Provide the [x, y] coordinate of the cell's center where the given text is located.  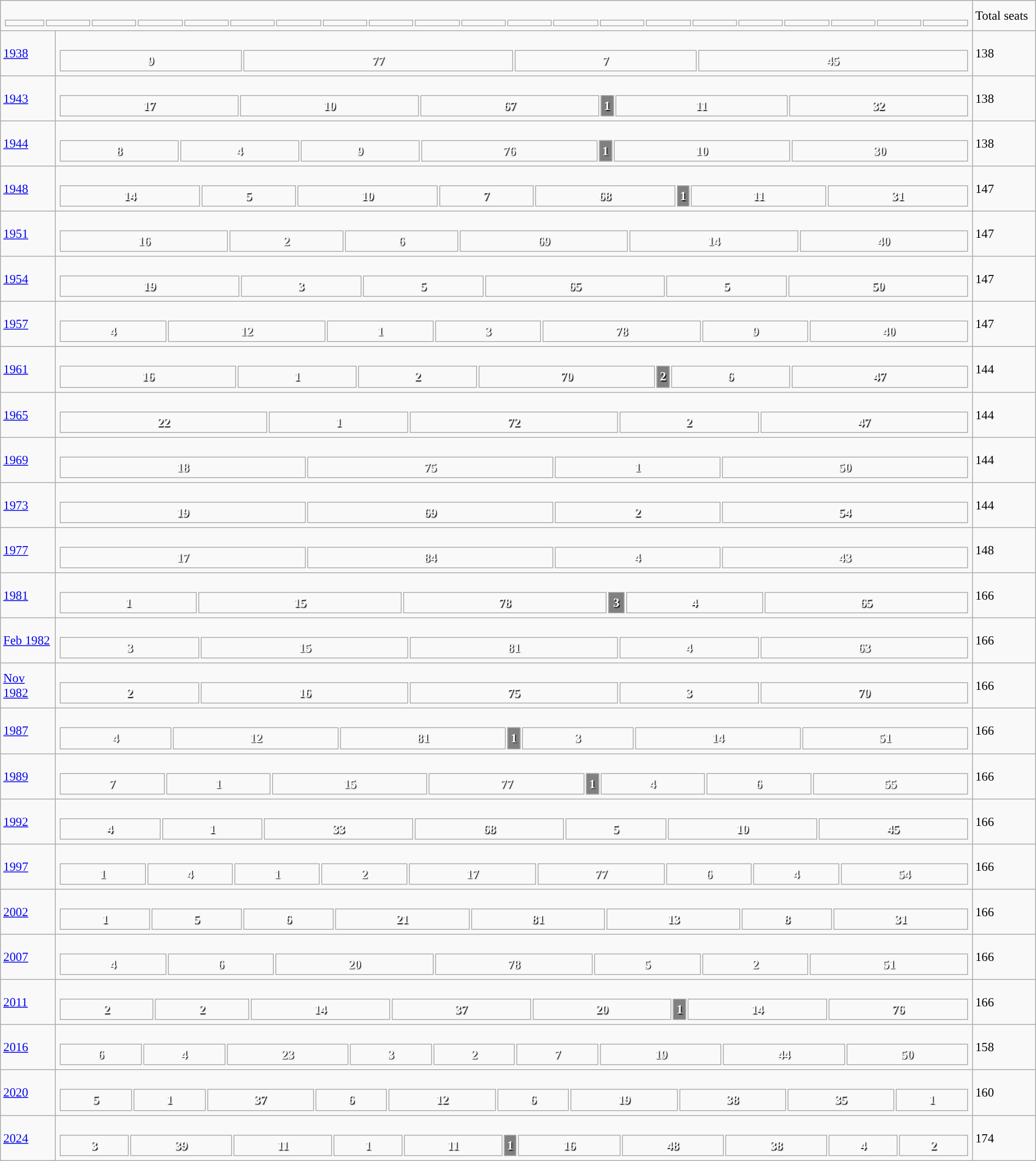
1951 [28, 234]
148 [1004, 550]
Feb 1982 [28, 641]
1987 [28, 731]
1957 [28, 325]
32 [879, 106]
2 2 14 37 20 1 14 76 [514, 1002]
2024 [28, 1138]
1961 [28, 370]
35 [840, 1100]
4 6 20 78 5 2 51 [514, 957]
1 15 78 3 4 65 [514, 596]
2007 [28, 957]
23 [287, 1055]
5 1 37 6 12 6 19 38 35 1 [514, 1093]
1973 [28, 505]
67 [510, 106]
158 [1004, 1047]
3 39 11 1 11 1 16 48 38 4 2 [514, 1138]
19 3 5 65 5 50 [514, 279]
63 [864, 648]
39 [181, 1146]
17 84 4 43 [514, 550]
4 12 81 1 3 14 51 [514, 731]
48 [673, 1146]
1965 [28, 414]
22 [164, 422]
6 4 23 3 2 7 19 44 50 [514, 1047]
84 [431, 558]
55 [890, 784]
1948 [28, 189]
2002 [28, 912]
19 69 2 54 [514, 505]
2016 [28, 1047]
2020 [28, 1093]
1 5 6 21 81 13 8 31 [514, 912]
160 [1004, 1093]
18 75 1 50 [514, 460]
1954 [28, 279]
1992 [28, 821]
9 77 7 45 [514, 54]
1944 [28, 143]
2011 [28, 1002]
Nov 1982 [28, 685]
22 1 72 2 47 [514, 414]
Total seats [1004, 15]
72 [514, 422]
18 [183, 467]
21 [402, 919]
33 [339, 829]
1969 [28, 460]
16 2 6 69 14 40 [514, 234]
14 5 10 7 68 1 11 31 [514, 189]
43 [845, 558]
1 4 1 2 17 77 6 4 54 [514, 867]
1943 [28, 98]
8 4 9 76 1 10 30 [514, 143]
4 1 33 68 5 10 45 [514, 821]
13 [673, 919]
30 [880, 151]
174 [1004, 1138]
1981 [28, 596]
16 1 2 70 2 6 47 [514, 370]
1977 [28, 550]
2 16 75 3 70 [514, 685]
17 10 67 1 11 32 [514, 98]
1997 [28, 867]
7 1 15 77 1 4 6 55 [514, 776]
4 12 1 3 78 9 40 [514, 325]
44 [784, 1055]
1938 [28, 54]
3 15 81 4 63 [514, 641]
1989 [28, 776]
